Provide the [X, Y] coordinate of the cell's center where the given text is located.  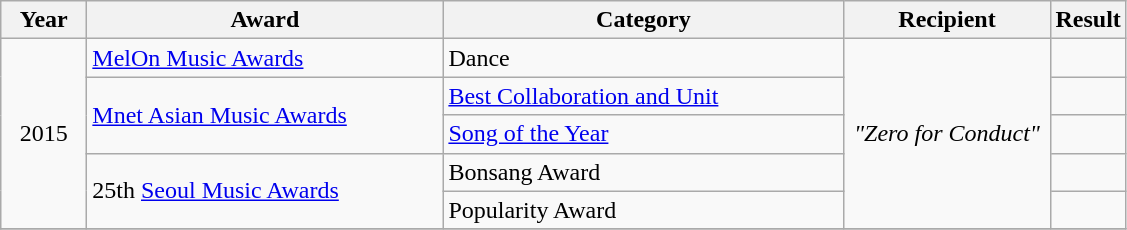
25th Seoul Music Awards [265, 191]
MelOn Music Awards [265, 58]
Category [644, 20]
Recipient [947, 20]
"Zero for Conduct" [947, 134]
Popularity Award [644, 210]
Year [44, 20]
Mnet Asian Music Awards [265, 115]
Result [1088, 20]
Bonsang Award [644, 172]
Song of the Year [644, 134]
Dance [644, 58]
Award [265, 20]
2015 [44, 134]
Best Collaboration and Unit [644, 96]
